From the cell containing the given text, extract its center point as [X, Y] coordinate. 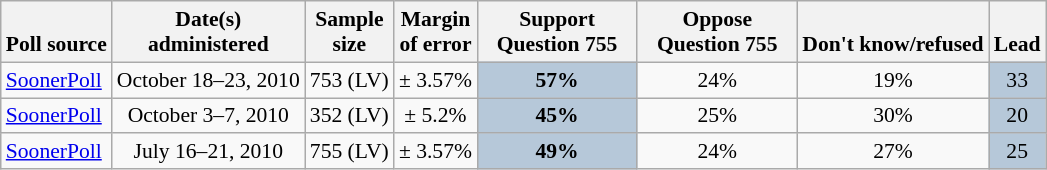
OpposeQuestion 755 [717, 32]
30% [892, 116]
352 (LV) [350, 116]
Date(s)administered [208, 32]
October 3–7, 2010 [208, 116]
Poll source [56, 32]
49% [557, 152]
SupportQuestion 755 [557, 32]
33 [1018, 80]
25 [1018, 152]
July 16–21, 2010 [208, 152]
Don't know/refused [892, 32]
753 (LV) [350, 80]
25% [717, 116]
19% [892, 80]
755 (LV) [350, 152]
± 5.2% [436, 116]
Samplesize [350, 32]
57% [557, 80]
27% [892, 152]
20 [1018, 116]
45% [557, 116]
October 18–23, 2010 [208, 80]
Marginof error [436, 32]
Lead [1018, 32]
